Extract the [X, Y] coordinate from the center of the cell holding the provided text.  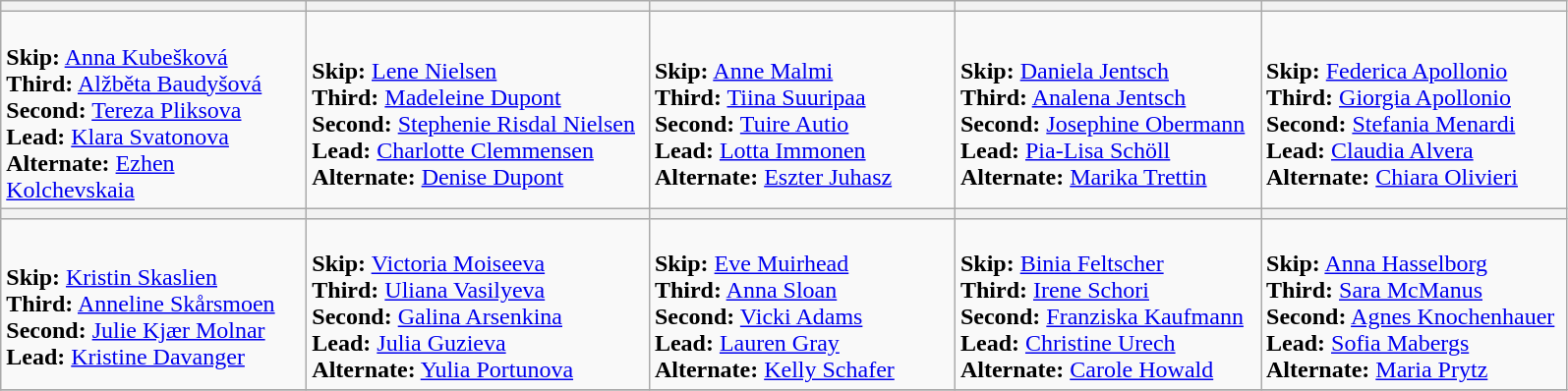
Skip: Daniela Jentsch Third: Analena Jentsch Second: Josephine Obermann Lead: Pia-Lisa Schöll Alternate: Marika Trettin [1107, 110]
Skip: Lene Nielsen Third: Madeleine Dupont Second: Stephenie Risdal Nielsen Lead: Charlotte Clemmensen Alternate: Denise Dupont [478, 110]
Skip: Kristin Skaslien Third: Anneline Skårsmoen Second: Julie Kjær Molnar Lead: Kristine Davanger [153, 305]
Skip: Anne Malmi Third: Tiina Suuripaa Second: Tuire Autio Lead: Lotta Immonen Alternate: Eszter Juhasz [802, 110]
Skip: Anna Hasselborg Third: Sara McManus Second: Agnes Knochenhauer Lead: Sofia Mabergs Alternate: Maria Prytz [1414, 305]
Skip: Binia Feltscher Third: Irene Schori Second: Franziska Kaufmann Lead: Christine Urech Alternate: Carole Howald [1107, 305]
Skip: Anna Kubešková Third: Alžběta Baudyšová Second: Tereza Pliksova Lead: Klara Svatonova Alternate: Ezhen Kolchevskaia [153, 110]
Skip: Federica Apollonio Third: Giorgia Apollonio Second: Stefania Menardi Lead: Claudia Alvera Alternate: Chiara Olivieri [1414, 110]
Skip: Victoria Moiseeva Third: Uliana Vasilyeva Second: Galina Arsenkina Lead: Julia Guzieva Alternate: Yulia Portunova [478, 305]
Skip: Eve Muirhead Third: Anna Sloan Second: Vicki Adams Lead: Lauren Gray Alternate: Kelly Schafer [802, 305]
